Find where the given text appears and provide that cell's center as [x, y] coordinate. 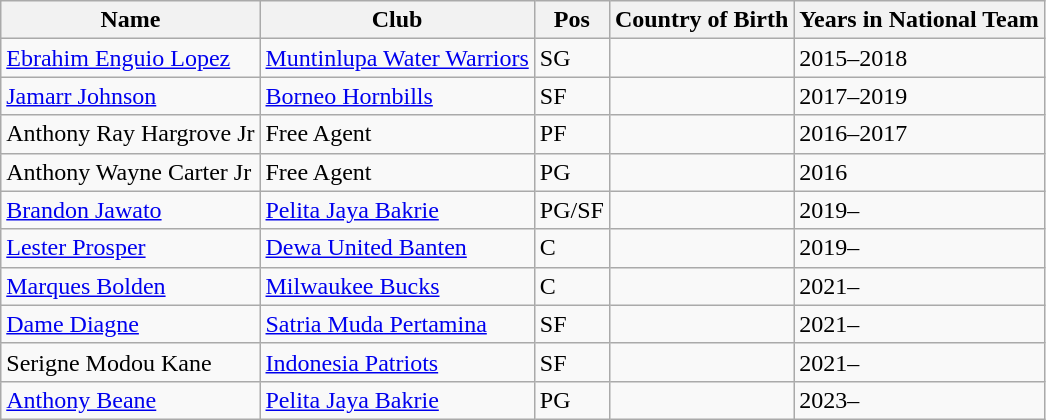
Dame Diagne [130, 324]
Anthony Wayne Carter Jr [130, 172]
Pos [572, 20]
PG/SF [572, 210]
Lester Prosper [130, 248]
Serigne Modou Kane [130, 362]
2016–2017 [919, 134]
Borneo Hornbills [397, 96]
Club [397, 20]
Indonesia Patriots [397, 362]
Brandon Jawato [130, 210]
2023– [919, 400]
Dewa United Banten [397, 248]
Marques Bolden [130, 286]
Satria Muda Pertamina [397, 324]
Muntinlupa Water Warriors [397, 58]
Name [130, 20]
2017–2019 [919, 96]
PF [572, 134]
Years in National Team [919, 20]
Country of Birth [701, 20]
2015–2018 [919, 58]
Anthony Ray Hargrove Jr [130, 134]
2016 [919, 172]
SG [572, 58]
Milwaukee Bucks [397, 286]
Ebrahim Enguio Lopez [130, 58]
Anthony Beane [130, 400]
Jamarr Johnson [130, 96]
